Determine the (X, Y) coordinate at the center of the cell enclosing the given text.  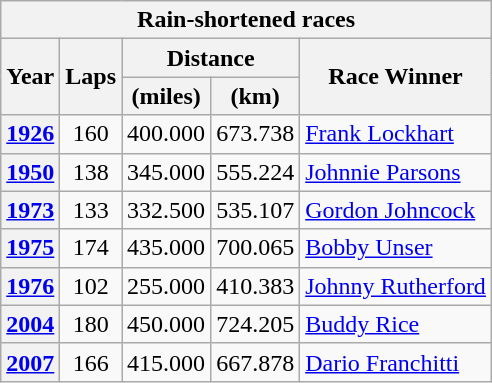
673.738 (256, 134)
724.205 (256, 324)
160 (91, 134)
Dario Franchitti (396, 362)
435.000 (166, 248)
1926 (30, 134)
1950 (30, 172)
2004 (30, 324)
410.383 (256, 286)
Gordon Johncock (396, 210)
138 (91, 172)
1973 (30, 210)
1975 (30, 248)
180 (91, 324)
Bobby Unser (396, 248)
(miles) (166, 96)
Johnnie Parsons (396, 172)
400.000 (166, 134)
Year (30, 77)
Race Winner (396, 77)
Buddy Rice (396, 324)
415.000 (166, 362)
667.878 (256, 362)
Frank Lockhart (396, 134)
Laps (91, 77)
345.000 (166, 172)
133 (91, 210)
2007 (30, 362)
Johnny Rutherford (396, 286)
332.500 (166, 210)
174 (91, 248)
450.000 (166, 324)
700.065 (256, 248)
1976 (30, 286)
255.000 (166, 286)
(km) (256, 96)
555.224 (256, 172)
166 (91, 362)
535.107 (256, 210)
102 (91, 286)
Rain-shortened races (246, 20)
Distance (211, 58)
